Detect which cell encompasses the target text, then output its (X, Y) center coordinate. 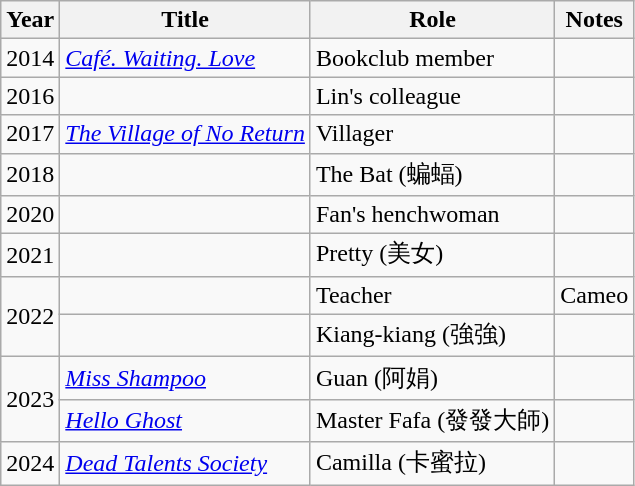
2014 (30, 58)
Year (30, 20)
Role (432, 20)
Pretty (美女) (432, 256)
Café. Waiting. Love (186, 58)
Fan's henchwoman (432, 215)
Kiang-kiang (強強) (432, 336)
The Village of No Return (186, 134)
Camilla (卡蜜拉) (432, 464)
The Bat (蝙蝠) (432, 174)
Title (186, 20)
2020 (30, 215)
2018 (30, 174)
Villager (432, 134)
Notes (594, 20)
Cameo (594, 295)
Hello Ghost (186, 420)
Miss Shampoo (186, 378)
2017 (30, 134)
Lin's colleague (432, 96)
Bookclub member (432, 58)
Teacher (432, 295)
Master Fafa (發發大師) (432, 420)
2016 (30, 96)
2023 (30, 400)
2024 (30, 464)
Dead Talents Society (186, 464)
2022 (30, 316)
2021 (30, 256)
Guan (阿娟) (432, 378)
